Return the [x, y] coordinate for the center point of the cell that contains the specified text.  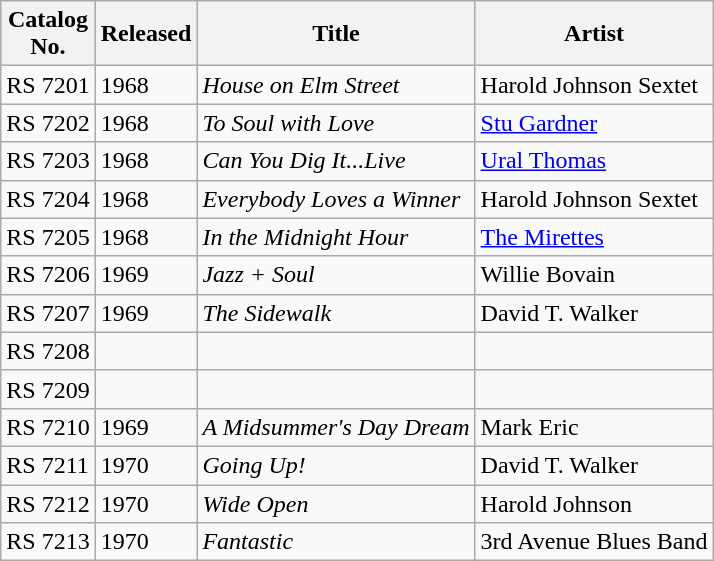
RS 7213 [48, 542]
Stu Gardner [594, 123]
Harold Johnson [594, 503]
Artist [594, 34]
To Soul with Love [336, 123]
Can You Dig It...Live [336, 161]
Fantastic [336, 542]
The Sidewalk [336, 313]
RS 7209 [48, 389]
RS 7205 [48, 237]
Title [336, 34]
RS 7211 [48, 465]
RS 7204 [48, 199]
Jazz + Soul [336, 275]
Everybody Loves a Winner [336, 199]
Released [146, 34]
RS 7206 [48, 275]
RS 7207 [48, 313]
RS 7212 [48, 503]
A Midsummer's Day Dream [336, 427]
3rd Avenue Blues Band [594, 542]
Going Up! [336, 465]
RS 7201 [48, 85]
Willie Bovain [594, 275]
RS 7210 [48, 427]
House on Elm Street [336, 85]
CatalogNo. [48, 34]
Wide Open [336, 503]
In the Midnight Hour [336, 237]
The Mirettes [594, 237]
RS 7208 [48, 351]
RS 7202 [48, 123]
RS 7203 [48, 161]
Mark Eric [594, 427]
Ural Thomas [594, 161]
